Return [x, y] of the center of cell containing provided text 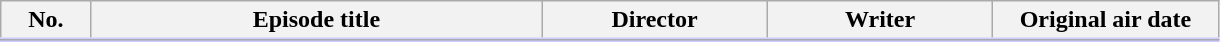
No. [46, 21]
Writer [880, 21]
Episode title [316, 21]
Director [654, 21]
Original air date [1106, 21]
